Capture the cell that displays the provided text and extract its (x, y) central coordinate. 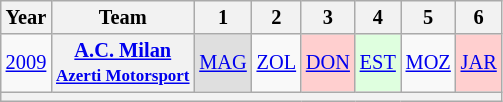
6 (479, 17)
MOZ (428, 63)
EST (378, 63)
MAG (222, 63)
2009 (26, 63)
4 (378, 17)
1 (222, 17)
ZOL (276, 63)
Year (26, 17)
3 (328, 17)
5 (428, 17)
DON (328, 63)
Team (122, 17)
A.C. MilanAzerti Motorsport (122, 63)
JAR (479, 63)
2 (276, 17)
